Locate the cell with the specified text and output its (X, Y) center coordinate. 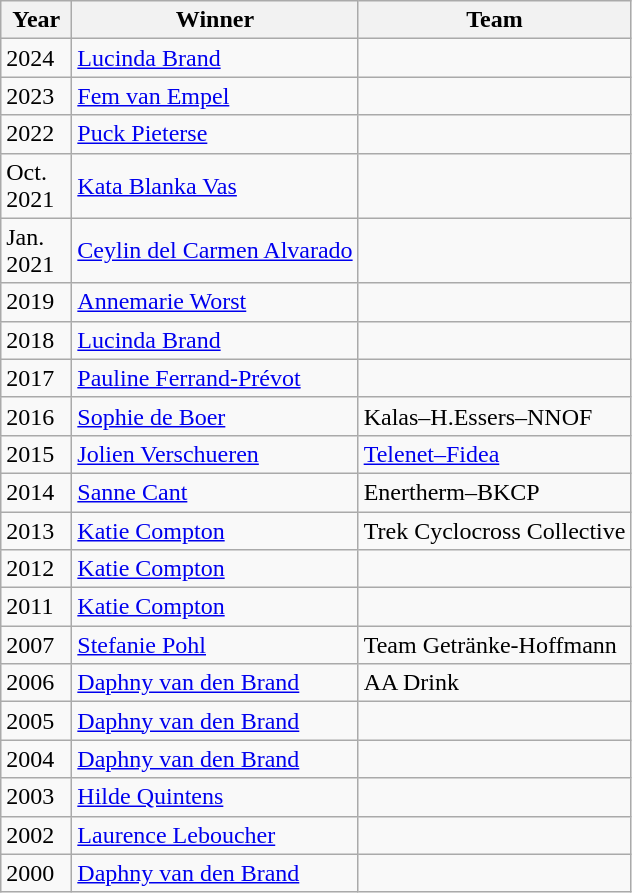
2012 (36, 569)
Puck Pieterse (215, 134)
Enertherm–BKCP (494, 492)
Winner (215, 20)
Jan. 2021 (36, 250)
Jolien Verschueren (215, 454)
2019 (36, 302)
Kalas–H.Essers–NNOF (494, 416)
2005 (36, 721)
2003 (36, 797)
2024 (36, 58)
Year (36, 20)
2018 (36, 340)
Ceylin del Carmen Alvarado (215, 250)
Laurence Leboucher (215, 835)
2013 (36, 531)
2004 (36, 759)
2007 (36, 645)
2022 (36, 134)
Sophie de Boer (215, 416)
Sanne Cant (215, 492)
2016 (36, 416)
2023 (36, 96)
Telenet–Fidea (494, 454)
Annemarie Worst (215, 302)
Kata Blanka Vas (215, 186)
Oct. 2021 (36, 186)
Fem van Empel (215, 96)
AA Drink (494, 683)
2000 (36, 873)
2017 (36, 378)
Stefanie Pohl (215, 645)
Team (494, 20)
Trek Cyclocross Collective (494, 531)
Team Getränke-Hoffmann (494, 645)
2014 (36, 492)
2015 (36, 454)
2002 (36, 835)
Hilde Quintens (215, 797)
Pauline Ferrand-Prévot (215, 378)
2006 (36, 683)
2011 (36, 607)
